Search for the cell housing the specified text and yield its (X, Y) center coordinate. 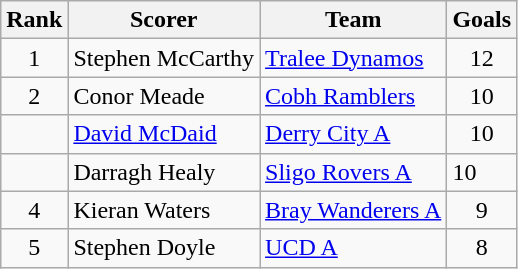
Bray Wanderers A (354, 210)
12 (482, 58)
9 (482, 210)
Sligo Rovers A (354, 172)
Stephen McCarthy (164, 58)
Stephen Doyle (164, 248)
8 (482, 248)
1 (34, 58)
Conor Meade (164, 96)
Darragh Healy (164, 172)
Scorer (164, 20)
David McDaid (164, 134)
2 (34, 96)
5 (34, 248)
Team (354, 20)
4 (34, 210)
UCD A (354, 248)
Cobh Ramblers (354, 96)
Kieran Waters (164, 210)
Goals (482, 20)
Rank (34, 20)
Derry City A (354, 134)
Tralee Dynamos (354, 58)
